Pinpoint the cell where the given text exists, returning its (X, Y) midpoint coordinate. 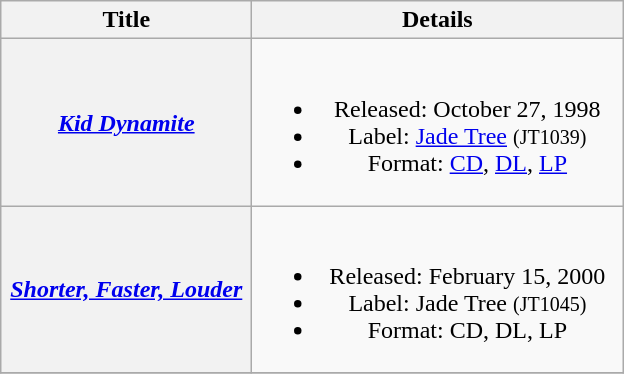
Released: February 15, 2000Label: Jade Tree (JT1045)Format: CD, DL, LP (438, 290)
Kid Dynamite (126, 122)
Title (126, 20)
Shorter, Faster, Louder (126, 290)
Details (438, 20)
Released: October 27, 1998Label: Jade Tree (JT1039)Format: CD, DL, LP (438, 122)
